Output the (X, Y) coordinate of the center of the cell containing the given text.  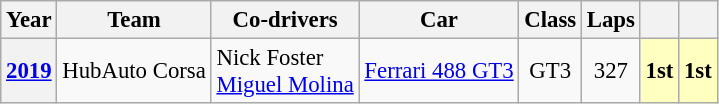
2019 (29, 72)
Co-drivers (285, 20)
Ferrari 488 GT3 (439, 72)
Laps (610, 20)
GT3 (550, 72)
Nick Foster Miguel Molina (285, 72)
Team (134, 20)
HubAuto Corsa (134, 72)
Car (439, 20)
327 (610, 72)
Year (29, 20)
Class (550, 20)
